Identify which cell holds the provided text, then report its (X, Y) central coordinate. 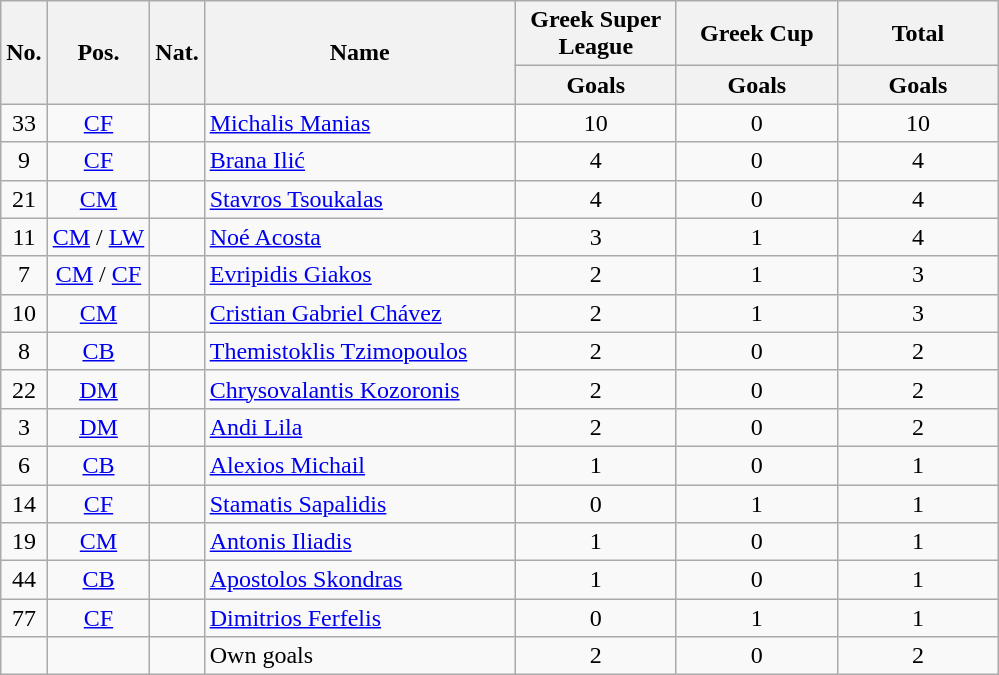
19 (24, 542)
Dimitrios Ferfelis (360, 618)
Alexios Michail (360, 465)
44 (24, 580)
Chrysovalantis Kozoronis (360, 389)
8 (24, 351)
Andi Lila (360, 427)
21 (24, 199)
33 (24, 123)
Own goals (360, 656)
Evripidis Giakos (360, 275)
11 (24, 237)
Greek Cup (756, 34)
7 (24, 275)
Total (918, 34)
Nat. (177, 52)
Noé Acosta (360, 237)
Antonis Iliadis (360, 542)
Themistoklis Tzimopoulos (360, 351)
CM / LW (98, 237)
22 (24, 389)
77 (24, 618)
Pos. (98, 52)
Greek Super League (596, 34)
No. (24, 52)
CM / CF (98, 275)
Michalis Manias (360, 123)
6 (24, 465)
9 (24, 161)
Name (360, 52)
Brana Ilić (360, 161)
Apostolos Skondras (360, 580)
14 (24, 503)
Stamatis Sapalidis (360, 503)
Stavros Tsoukalas (360, 199)
Cristian Gabriel Chávez (360, 313)
